For the text-containing cell, return its midpoint in (x, y) coordinate format. 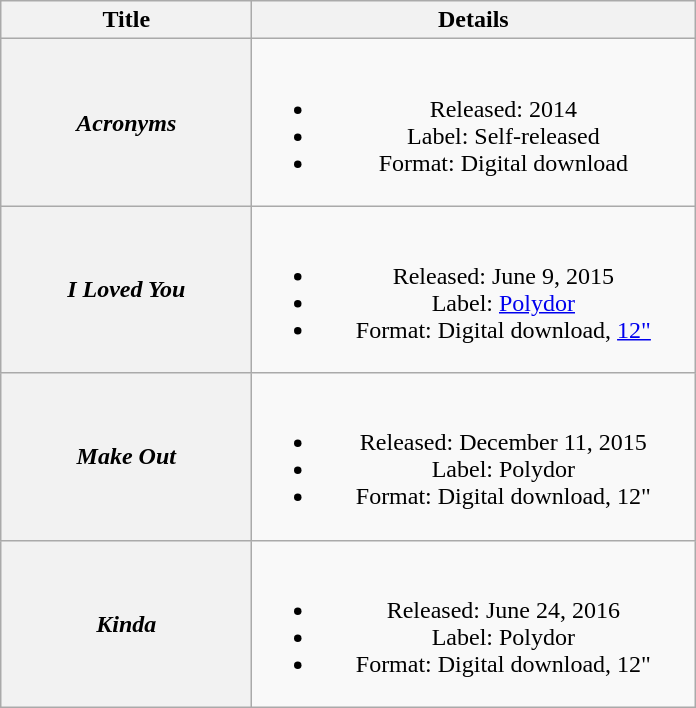
Details (474, 20)
Released: December 11, 2015Label: PolydorFormat: Digital download, 12" (474, 456)
Released: June 24, 2016Label: PolydorFormat: Digital download, 12" (474, 624)
Released: 2014Label: Self-releasedFormat: Digital download (474, 122)
Title (126, 20)
Make Out (126, 456)
I Loved You (126, 290)
Released: June 9, 2015Label: PolydorFormat: Digital download, 12" (474, 290)
Kinda (126, 624)
Acronyms (126, 122)
